Capture the cell that displays the provided text and extract its [x, y] central coordinate. 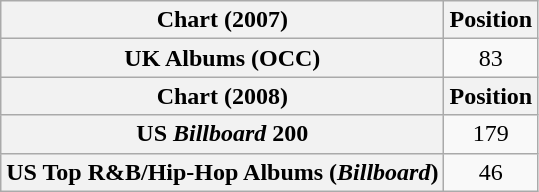
Chart (2008) [222, 96]
83 [491, 58]
US Billboard 200 [222, 134]
46 [491, 172]
US Top R&B/Hip-Hop Albums (Billboard) [222, 172]
Chart (2007) [222, 20]
UK Albums (OCC) [222, 58]
179 [491, 134]
